Return the [X, Y] coordinate for the center point of the cell that contains the specified text.  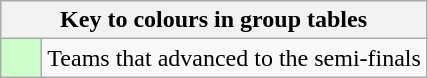
Teams that advanced to the semi-finals [234, 58]
Key to colours in group tables [214, 20]
